Identify which cell holds the provided text, then report its (x, y) central coordinate. 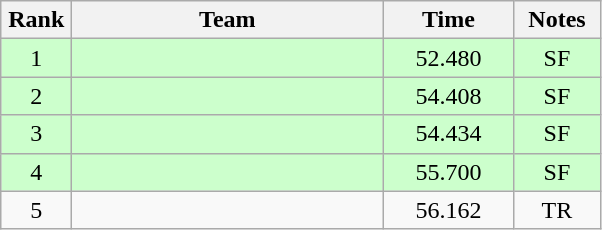
3 (36, 134)
Time (448, 20)
52.480 (448, 58)
TR (557, 210)
55.700 (448, 172)
5 (36, 210)
Team (228, 20)
2 (36, 96)
54.408 (448, 96)
56.162 (448, 210)
Notes (557, 20)
54.434 (448, 134)
1 (36, 58)
4 (36, 172)
Rank (36, 20)
